Search for the cell housing the specified text and yield its [x, y] center coordinate. 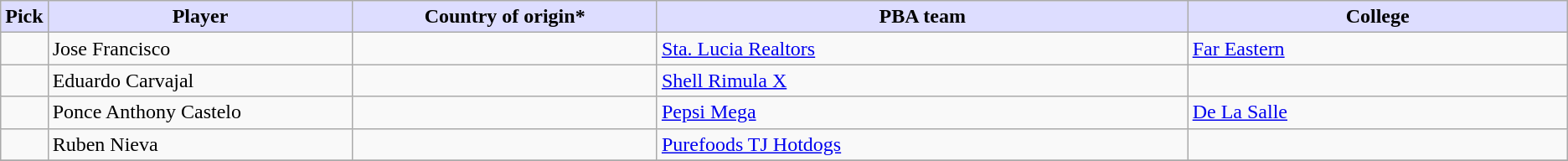
Eduardo Carvajal [200, 80]
Country of origin* [504, 17]
Player [200, 17]
Sta. Lucia Realtors [922, 49]
De La Salle [1377, 112]
Purefoods TJ Hotdogs [922, 144]
Ruben Nieva [200, 144]
PBA team [922, 17]
Jose Francisco [200, 49]
Pepsi Mega [922, 112]
Shell Rimula X [922, 80]
College [1377, 17]
Ponce Anthony Castelo [200, 112]
Pick [24, 17]
Far Eastern [1377, 49]
